Find where the given text appears and provide that cell's center as (x, y) coordinate. 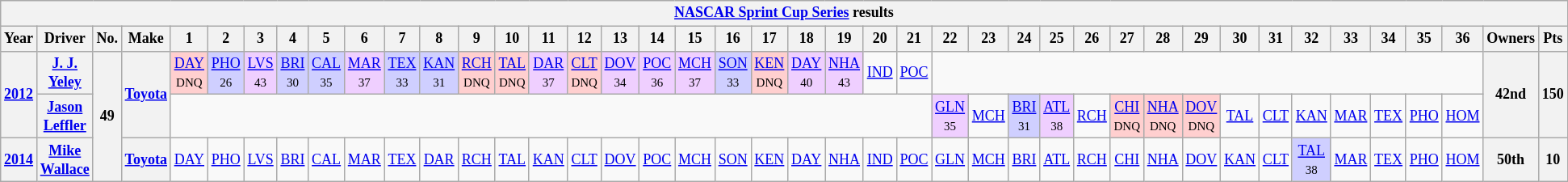
35 (1424, 39)
NHA43 (845, 73)
J. J. Yeley (65, 73)
NHADNQ (1163, 116)
RCHDNQ (476, 73)
GLN35 (950, 116)
12 (585, 39)
13 (620, 39)
KAN31 (439, 73)
4 (292, 39)
42nd (1511, 94)
CHI (1127, 159)
27 (1127, 39)
36 (1463, 39)
5 (326, 39)
11 (548, 39)
DAYDNQ (189, 73)
MCH37 (695, 73)
1 (189, 39)
22 (950, 39)
Pts (1553, 39)
2014 (19, 159)
21 (914, 39)
LVS (260, 159)
CAL (326, 159)
MAR37 (364, 73)
TEX33 (402, 73)
2 (226, 39)
LVS43 (260, 73)
Driver (65, 39)
POC36 (657, 73)
50th (1511, 159)
CLTDNQ (585, 73)
29 (1201, 39)
SON (733, 159)
49 (107, 116)
TALDNQ (512, 73)
9 (476, 39)
DAY40 (807, 73)
30 (1240, 39)
34 (1389, 39)
8 (439, 39)
Jason Leffler (65, 116)
19 (845, 39)
CHIDNQ (1127, 116)
DOV34 (620, 73)
DAR (439, 159)
No. (107, 39)
SON33 (733, 73)
ATL38 (1057, 116)
20 (880, 39)
15 (695, 39)
14 (657, 39)
Mike Wallace (65, 159)
7 (402, 39)
32 (1311, 39)
16 (733, 39)
31 (1276, 39)
Year (19, 39)
6 (364, 39)
KEN (769, 159)
BRI30 (292, 73)
ATL (1057, 159)
CAL35 (326, 73)
PHO26 (226, 73)
NASCAR Sprint Cup Series results (784, 13)
25 (1057, 39)
26 (1092, 39)
33 (1351, 39)
23 (988, 39)
TAL38 (1311, 159)
DAR37 (548, 73)
24 (1024, 39)
Make (145, 39)
DOVDNQ (1201, 116)
18 (807, 39)
17 (769, 39)
BRI31 (1024, 116)
3 (260, 39)
2012 (19, 94)
KENDNQ (769, 73)
150 (1553, 94)
GLN (950, 159)
Owners (1511, 39)
28 (1163, 39)
